Detect which cell encompasses the target text, then output its [X, Y] center coordinate. 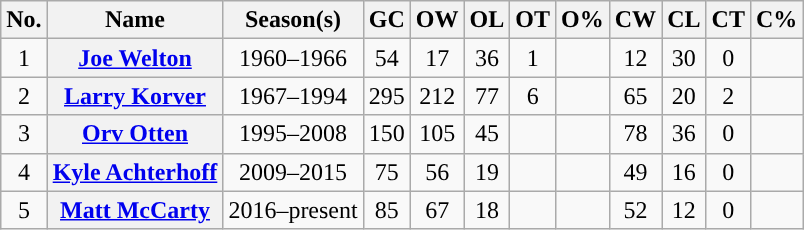
212 [437, 96]
75 [386, 172]
No. [24, 20]
52 [635, 210]
CL [684, 20]
1967–1994 [293, 96]
OW [437, 20]
Name [135, 20]
Kyle Achterhoff [135, 172]
OT [533, 20]
45 [487, 134]
Matt McCarty [135, 210]
Orv Otten [135, 134]
18 [487, 210]
5 [24, 210]
19 [487, 172]
67 [437, 210]
O% [583, 20]
GC [386, 20]
65 [635, 96]
105 [437, 134]
3 [24, 134]
77 [487, 96]
17 [437, 58]
C% [776, 20]
6 [533, 96]
CW [635, 20]
85 [386, 210]
1995–2008 [293, 134]
20 [684, 96]
30 [684, 58]
1960–1966 [293, 58]
49 [635, 172]
56 [437, 172]
4 [24, 172]
2009–2015 [293, 172]
78 [635, 134]
54 [386, 58]
16 [684, 172]
295 [386, 96]
CT [728, 20]
150 [386, 134]
2016–present [293, 210]
OL [487, 20]
Season(s) [293, 20]
Larry Korver [135, 96]
Joe Welton [135, 58]
